Identify which cell holds the provided text, then report its (X, Y) central coordinate. 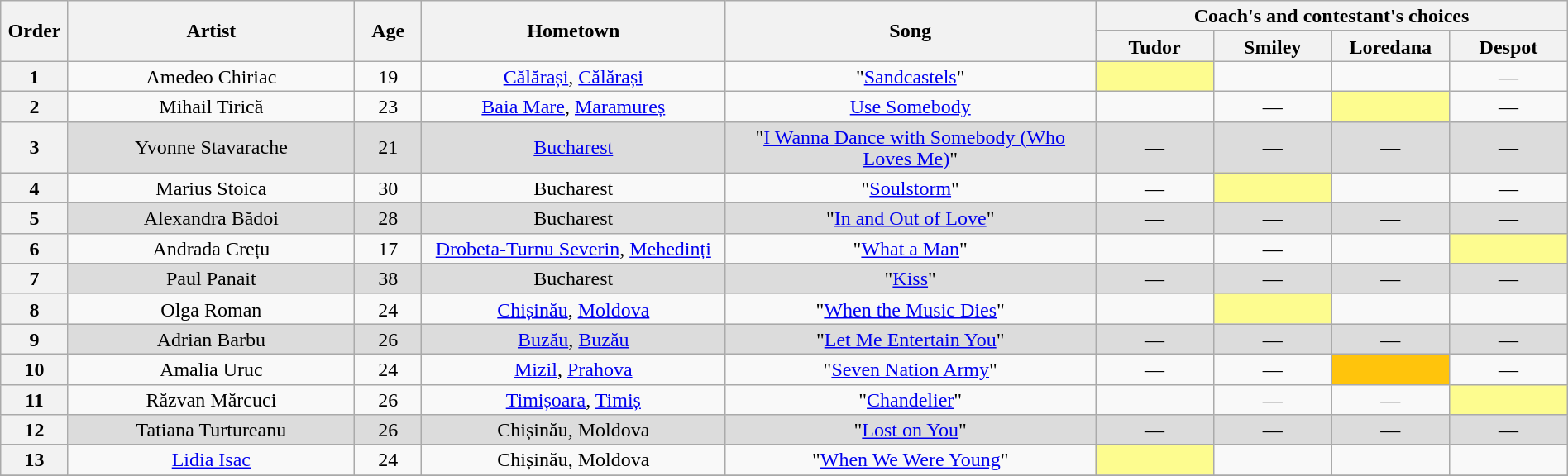
30 (389, 188)
19 (389, 76)
Adrian Barbu (211, 339)
21 (389, 147)
"What a Man" (911, 248)
13 (35, 459)
Buzău, Buzău (574, 339)
1 (35, 76)
38 (389, 279)
Marius Stoica (211, 188)
Olga Roman (211, 309)
Răzvan Mărcuci (211, 400)
Paul Panait (211, 279)
4 (35, 188)
"Soulstorm" (911, 188)
23 (389, 106)
Artist (211, 31)
Hometown (574, 31)
Mihail Tirică (211, 106)
Yvonne Stavarache (211, 147)
10 (35, 369)
"When the Music Dies" (911, 309)
"Let Me Entertain You" (911, 339)
9 (35, 339)
Baia Mare, Maramureș (574, 106)
28 (389, 218)
Lidia Isac (211, 459)
8 (35, 309)
12 (35, 430)
Amalia Uruc (211, 369)
Song (911, 31)
"In and Out of Love" (911, 218)
Amedeo Chiriac (211, 76)
Age (389, 31)
Loredana (1391, 46)
17 (389, 248)
11 (35, 400)
"Chandelier" (911, 400)
"Kiss" (911, 279)
Drobeta-Turnu Severin, Mehedinți (574, 248)
Alexandra Bădoi (211, 218)
5 (35, 218)
"Lost on You" (911, 430)
"Sandcastels" (911, 76)
Order (35, 31)
Smiley (1272, 46)
2 (35, 106)
6 (35, 248)
7 (35, 279)
Timișoara, Timiș (574, 400)
"Seven Nation Army" (911, 369)
Călărași, Călărași (574, 76)
3 (35, 147)
Mizil, Prahova (574, 369)
"I Wanna Dance with Somebody (Who Loves Me)" (911, 147)
Andrada Crețu (211, 248)
Despot (1508, 46)
Use Somebody (911, 106)
"When We Were Young" (911, 459)
Coach's and contestant's choices (1331, 17)
Tatiana Turtureanu (211, 430)
Tudor (1154, 46)
